Capture the cell that displays the provided text and extract its [x, y] central coordinate. 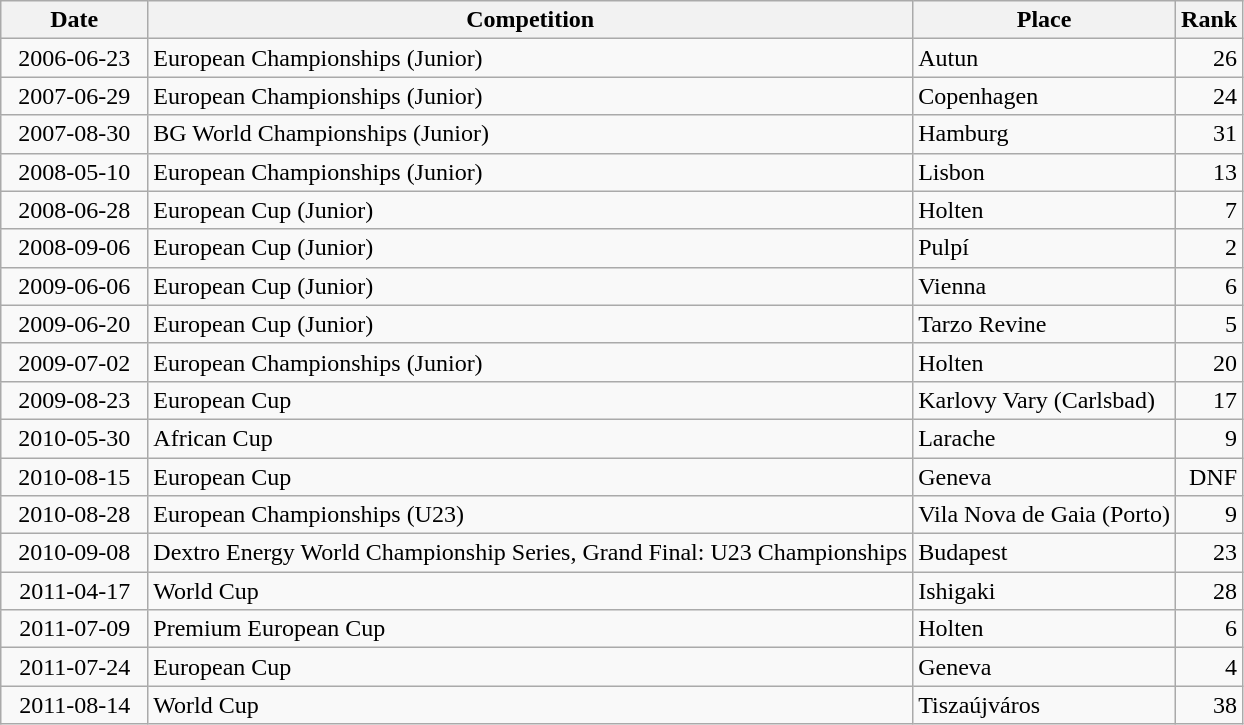
2011-07-09 [74, 629]
2009-06-06 [74, 286]
2008-05-10 [74, 172]
2010-05-30 [74, 438]
European Championships (U23) [530, 515]
Competition [530, 20]
African Cup [530, 438]
Date [74, 20]
17 [1210, 400]
7 [1210, 210]
Tiszaújváros [1044, 705]
2009-06-20 [74, 324]
Autun [1044, 58]
Ishigaki [1044, 591]
2011-08-14 [74, 705]
2011-04-17 [74, 591]
28 [1210, 591]
2009-08-23 [74, 400]
2007-06-29 [74, 96]
2006-06-23 [74, 58]
Pulpí [1044, 248]
Copenhagen [1044, 96]
4 [1210, 667]
2 [1210, 248]
DNF [1210, 477]
24 [1210, 96]
26 [1210, 58]
13 [1210, 172]
2008-09-06 [74, 248]
31 [1210, 134]
Premium European Cup [530, 629]
Hamburg [1044, 134]
23 [1210, 553]
Dextro Energy World Championship Series, Grand Final: U23 Championships [530, 553]
38 [1210, 705]
Vila Nova de Gaia (Porto) [1044, 515]
Larache [1044, 438]
Rank [1210, 20]
2010-08-15 [74, 477]
Lisbon [1044, 172]
Karlovy Vary (Carlsbad) [1044, 400]
2011-07-24 [74, 667]
2010-09-08 [74, 553]
2009-07-02 [74, 362]
2010-08-28 [74, 515]
Budapest [1044, 553]
Vienna [1044, 286]
Place [1044, 20]
BG World Championships (Junior) [530, 134]
2008-06-28 [74, 210]
2007-08-30 [74, 134]
Tarzo Revine [1044, 324]
20 [1210, 362]
5 [1210, 324]
